Determine the [x, y] coordinate at the center of the cell enclosing the given text.  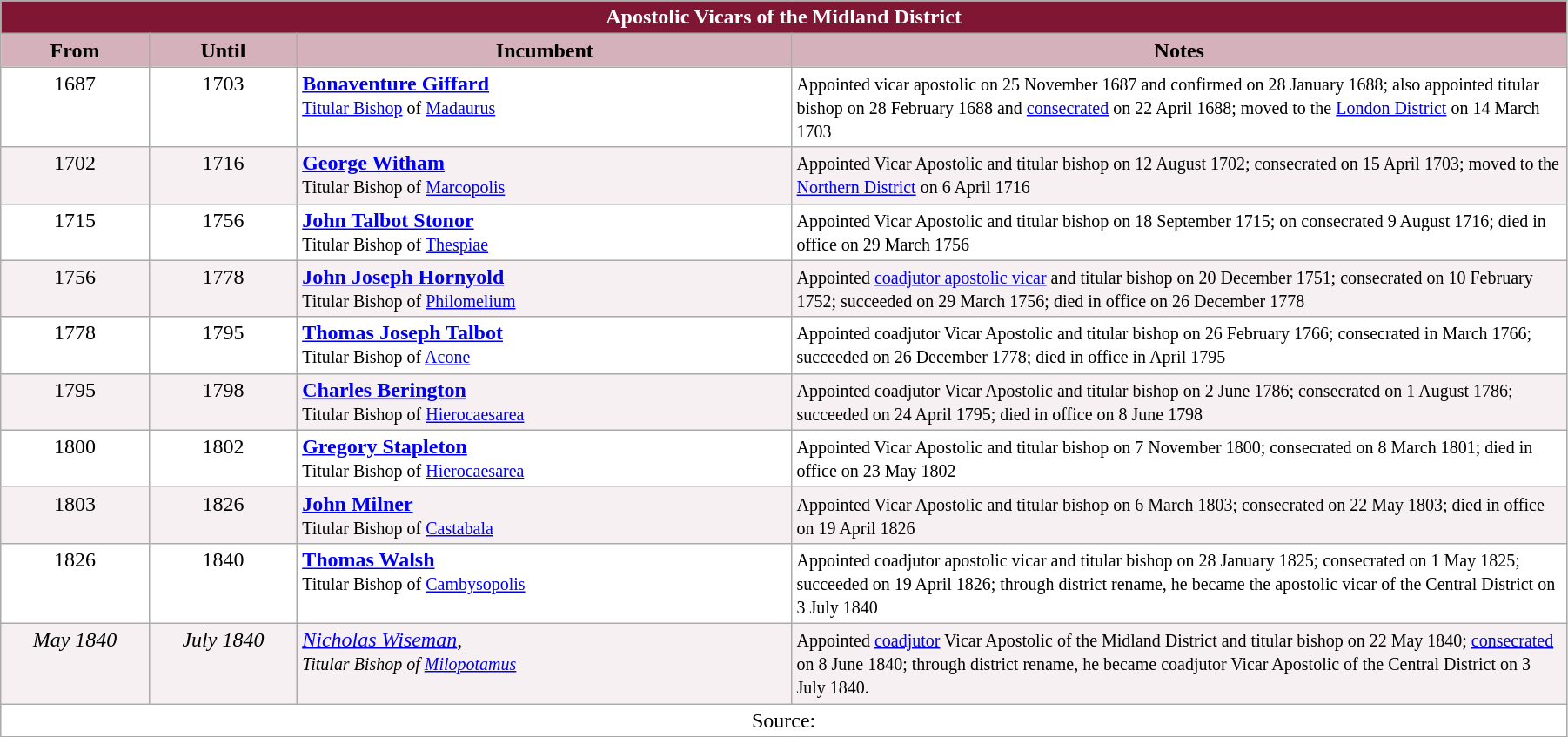
Appointed Vicar Apostolic and titular bishop on 7 November 1800; consecrated on 8 March 1801; died in office on 23 May 1802 [1179, 458]
Until [223, 50]
John MilnerTitular Bishop of Castabala [545, 515]
Appointed Vicar Apostolic and titular bishop on 12 August 1702; consecrated on 15 April 1703; moved to the Northern District on 6 April 1716 [1179, 176]
Bonaventure GiffardTitular Bishop of Madaurus [545, 107]
Notes [1179, 50]
Apostolic Vicars of the Midland District [784, 17]
1803 [75, 515]
John Joseph HornyoldTitular Bishop of Philomelium [545, 289]
George WithamTitular Bishop of Marcopolis [545, 176]
1703 [223, 107]
1716 [223, 176]
July 1840 [223, 663]
Incumbent [545, 50]
Appointed Vicar Apostolic and titular bishop on 6 March 1803; consecrated on 22 May 1803; died in office on 19 April 1826 [1179, 515]
1800 [75, 458]
May 1840 [75, 663]
John Talbot StonorTitular Bishop of Thespiae [545, 231]
1840 [223, 583]
Nicholas Wiseman, Titular Bishop of Milopotamus [545, 663]
1687 [75, 107]
Source: [784, 720]
1802 [223, 458]
Thomas Joseph TalbotTitular Bishop of Acone [545, 345]
From [75, 50]
Gregory StapletonTitular Bishop of Hierocaesarea [545, 458]
Thomas WalshTitular Bishop of Cambysopolis [545, 583]
Appointed Vicar Apostolic and titular bishop on 18 September 1715; on consecrated 9 August 1716; died in office on 29 March 1756 [1179, 231]
1715 [75, 231]
1798 [223, 402]
1702 [75, 176]
Charles BeringtonTitular Bishop of Hierocaesarea [545, 402]
